Return the (x, y) coordinate for the center point of the cell that contains the specified text.  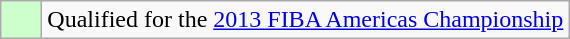
Qualified for the 2013 FIBA Americas Championship (306, 20)
